Determine the [X, Y] coordinate at the center of the cell enclosing the given text.  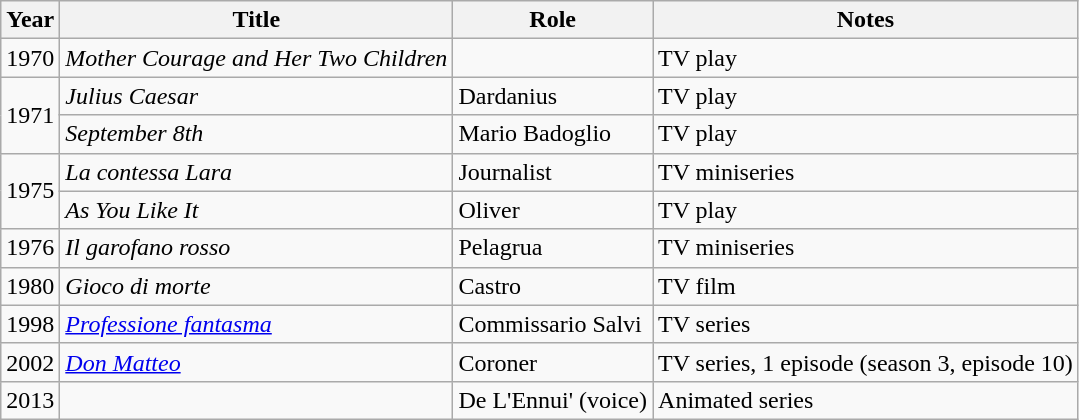
Animated series [866, 400]
Role [553, 20]
Mother Courage and Her Two Children [256, 58]
2013 [30, 400]
TV series, 1 episode (season 3, episode 10) [866, 362]
La contessa Lara [256, 172]
Don Matteo [256, 362]
Pelagrua [553, 248]
Castro [553, 286]
As You Like It [256, 210]
September 8th [256, 134]
TV film [866, 286]
De L'Ennui' (voice) [553, 400]
1998 [30, 324]
Oliver [553, 210]
1970 [30, 58]
Journalist [553, 172]
1976 [30, 248]
Commissario Salvi [553, 324]
Gioco di morte [256, 286]
Year [30, 20]
1980 [30, 286]
1975 [30, 191]
Mario Badoglio [553, 134]
Notes [866, 20]
2002 [30, 362]
Coroner [553, 362]
TV series [866, 324]
Title [256, 20]
Dardanius [553, 96]
1971 [30, 115]
Julius Caesar [256, 96]
Professione fantasma [256, 324]
Il garofano rosso [256, 248]
